Detect which cell encompasses the target text, then output its [X, Y] center coordinate. 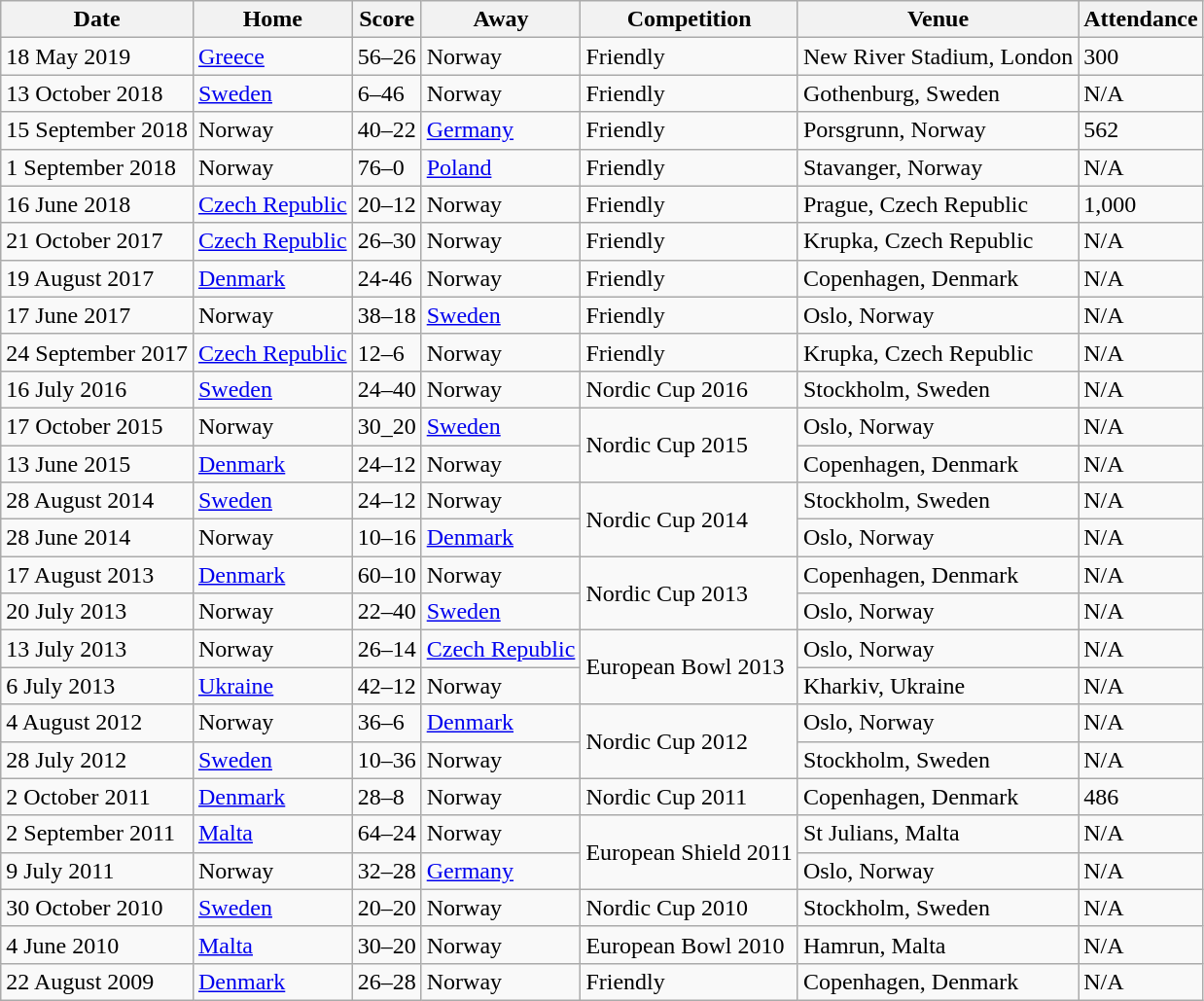
30–20 [387, 945]
9 July 2011 [97, 871]
1,000 [1141, 204]
26–14 [387, 649]
New River Stadium, London [938, 56]
28 August 2014 [97, 501]
40–22 [387, 130]
38–18 [387, 315]
Kharkiv, Ukraine [938, 686]
20 July 2013 [97, 612]
17 August 2013 [97, 575]
12–6 [387, 352]
4 August 2012 [97, 723]
13 June 2015 [97, 464]
56–26 [387, 56]
24-46 [387, 278]
30_20 [387, 426]
486 [1141, 797]
Nordic Cup 2016 [689, 389]
13 July 2013 [97, 649]
28 June 2014 [97, 538]
Prague, Czech Republic [938, 204]
Nordic Cup 2010 [689, 908]
17 June 2017 [97, 315]
16 June 2018 [97, 204]
6 July 2013 [97, 686]
10–36 [387, 760]
Nordic Cup 2011 [689, 797]
European Bowl 2010 [689, 945]
30 October 2010 [97, 908]
6–46 [387, 93]
European Bowl 2013 [689, 667]
21 October 2017 [97, 241]
26–30 [387, 241]
European Shield 2011 [689, 852]
2 September 2011 [97, 834]
Nordic Cup 2015 [689, 445]
42–12 [387, 686]
Nordic Cup 2013 [689, 593]
24 September 2017 [97, 352]
28 July 2012 [97, 760]
17 October 2015 [97, 426]
26–28 [387, 982]
18 May 2019 [97, 56]
Hamrun, Malta [938, 945]
20–20 [387, 908]
Greece [272, 56]
2 October 2011 [97, 797]
22–40 [387, 612]
Score [387, 19]
28–8 [387, 797]
1 September 2018 [97, 167]
19 August 2017 [97, 278]
Venue [938, 19]
Ukraine [272, 686]
64–24 [387, 834]
Stavanger, Norway [938, 167]
Away [501, 19]
24–40 [387, 389]
Nordic Cup 2014 [689, 519]
St Julians, Malta [938, 834]
Competition [689, 19]
300 [1141, 56]
Porsgrunn, Norway [938, 130]
13 October 2018 [97, 93]
22 August 2009 [97, 982]
562 [1141, 130]
76–0 [387, 167]
Nordic Cup 2012 [689, 741]
Home [272, 19]
60–10 [387, 575]
32–28 [387, 871]
20–12 [387, 204]
36–6 [387, 723]
Attendance [1141, 19]
4 June 2010 [97, 945]
15 September 2018 [97, 130]
Poland [501, 167]
Date [97, 19]
10–16 [387, 538]
16 July 2016 [97, 389]
Gothenburg, Sweden [938, 93]
